Locate the cell with the specified text and output its (x, y) center coordinate. 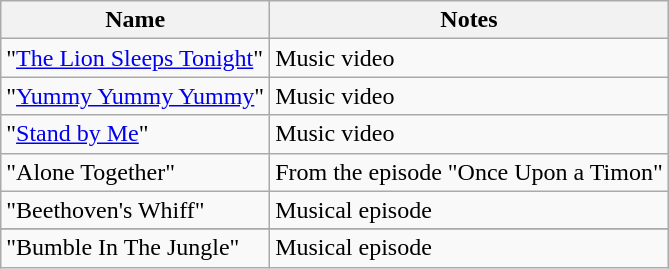
Name (136, 20)
"The Lion Sleeps Tonight" (136, 58)
"Beethoven's Whiff" (136, 210)
"Bumble In The Jungle" (136, 248)
"Alone Together" (136, 172)
Notes (470, 20)
From the episode "Once Upon a Timon" (470, 172)
"Stand by Me" (136, 134)
"Yummy Yummy Yummy" (136, 96)
